Identify which cell holds the provided text, then report its (X, Y) central coordinate. 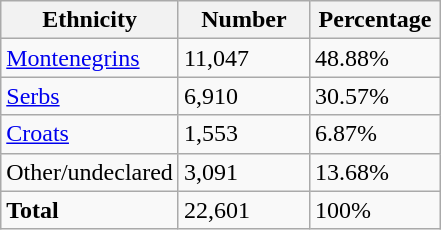
3,091 (244, 172)
100% (374, 210)
1,553 (244, 134)
6.87% (374, 134)
Montenegrins (90, 58)
Percentage (374, 20)
Number (244, 20)
11,047 (244, 58)
Ethnicity (90, 20)
Croats (90, 134)
13.68% (374, 172)
Serbs (90, 96)
22,601 (244, 210)
48.88% (374, 58)
6,910 (244, 96)
30.57% (374, 96)
Total (90, 210)
Other/undeclared (90, 172)
